Return [x, y] of the center of cell containing provided text 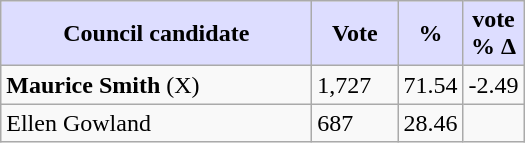
-2.49 [494, 85]
Maurice Smith (X) [156, 85]
687 [355, 123]
Council candidate [156, 34]
71.54 [430, 85]
vote % Δ [494, 34]
Ellen Gowland [156, 123]
% [430, 34]
1,727 [355, 85]
28.46 [430, 123]
Vote [355, 34]
